Locate the cell with the specified text and output its (x, y) center coordinate. 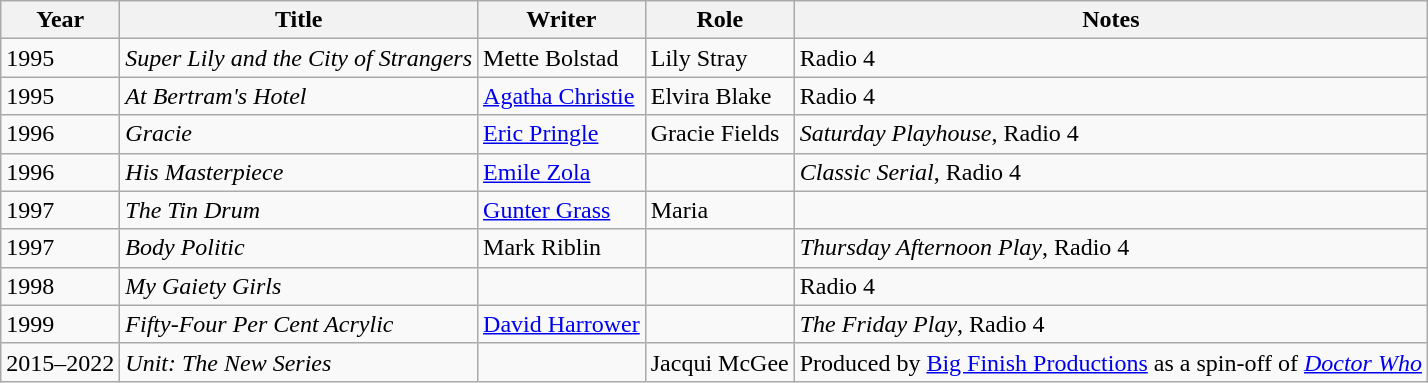
Saturday Playhouse, Radio 4 (1110, 134)
My Gaiety Girls (299, 286)
The Friday Play, Radio 4 (1110, 324)
Thursday Afternoon Play, Radio 4 (1110, 248)
At Bertram's Hotel (299, 96)
Super Lily and the City of Strangers (299, 58)
Fifty-Four Per Cent Acrylic (299, 324)
Body Politic (299, 248)
1998 (60, 286)
David Harrower (562, 324)
1999 (60, 324)
Role (720, 20)
Agatha Christie (562, 96)
Jacqui McGee (720, 362)
Unit: The New Series (299, 362)
Classic Serial, Radio 4 (1110, 172)
2015–2022 (60, 362)
Mark Riblin (562, 248)
Gunter Grass (562, 210)
Mette Bolstad (562, 58)
Title (299, 20)
Lily Stray (720, 58)
His Masterpiece (299, 172)
Gracie Fields (720, 134)
Writer (562, 20)
Gracie (299, 134)
Elvira Blake (720, 96)
Notes (1110, 20)
Maria (720, 210)
Produced by Big Finish Productions as a spin-off of Doctor Who (1110, 362)
Emile Zola (562, 172)
The Tin Drum (299, 210)
Eric Pringle (562, 134)
Year (60, 20)
